Output the (x, y) coordinate of the center of the cell containing the given text.  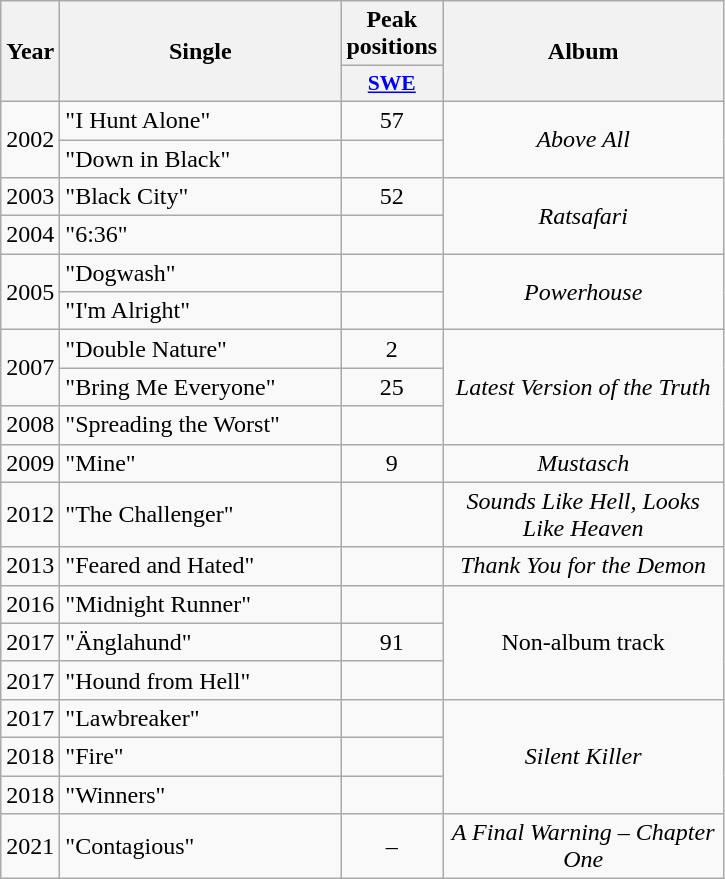
"Änglahund" (200, 642)
"Mine" (200, 463)
Peak positions (392, 34)
"Hound from Hell" (200, 680)
2016 (30, 604)
2003 (30, 197)
"The Challenger" (200, 514)
Album (584, 52)
2007 (30, 368)
"6:36" (200, 235)
"Contagious" (200, 846)
"Feared and Hated" (200, 566)
Sounds Like Hell, Looks Like Heaven (584, 514)
– (392, 846)
2009 (30, 463)
"Midnight Runner" (200, 604)
"Lawbreaker" (200, 718)
25 (392, 387)
"Bring Me Everyone" (200, 387)
Thank You for the Demon (584, 566)
"Winners" (200, 795)
2012 (30, 514)
A Final Warning – Chapter One (584, 846)
"Down in Black" (200, 159)
Ratsafari (584, 216)
Mustasch (584, 463)
"I'm Alright" (200, 311)
SWE (392, 84)
2005 (30, 292)
9 (392, 463)
"I Hunt Alone" (200, 120)
Single (200, 52)
Silent Killer (584, 756)
57 (392, 120)
2021 (30, 846)
"Fire" (200, 756)
Year (30, 52)
"Dogwash" (200, 273)
"Spreading the Worst" (200, 425)
Above All (584, 139)
"Double Nature" (200, 349)
52 (392, 197)
91 (392, 642)
"Black City" (200, 197)
2008 (30, 425)
2002 (30, 139)
2013 (30, 566)
Latest Version of the Truth (584, 387)
2004 (30, 235)
Non-album track (584, 642)
2 (392, 349)
Powerhouse (584, 292)
